Pinpoint the cell where the given text exists, returning its (x, y) midpoint coordinate. 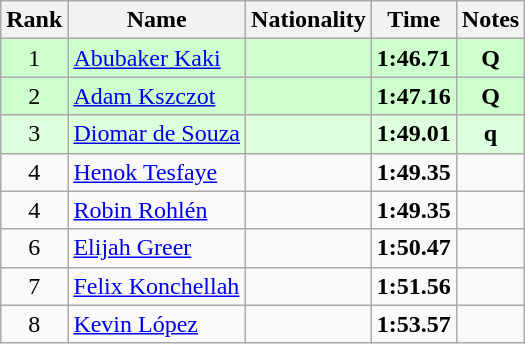
Robin Rohlén (157, 210)
Time (414, 20)
1:46.71 (414, 58)
Henok Tesfaye (157, 172)
1:53.57 (414, 324)
2 (34, 96)
Notes (490, 20)
1:50.47 (414, 248)
Kevin López (157, 324)
Adam Kszczot (157, 96)
1 (34, 58)
Abubaker Kaki (157, 58)
Nationality (309, 20)
Felix Konchellah (157, 286)
1:49.01 (414, 134)
Elijah Greer (157, 248)
7 (34, 286)
6 (34, 248)
Name (157, 20)
8 (34, 324)
q (490, 134)
Rank (34, 20)
Diomar de Souza (157, 134)
1:51.56 (414, 286)
3 (34, 134)
1:47.16 (414, 96)
